Locate the cell with the specified text and output its (x, y) center coordinate. 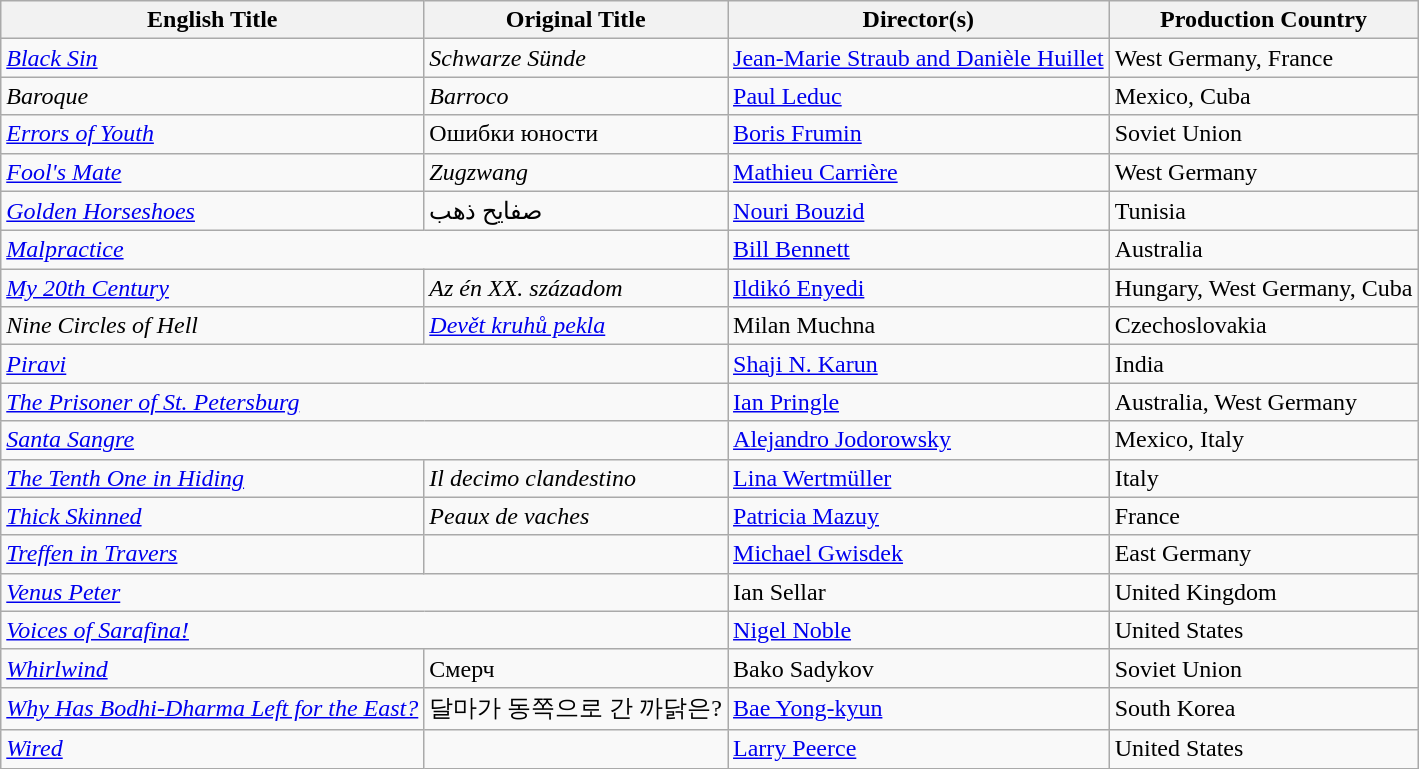
Larry Peerce (919, 749)
Paul Leduc (919, 96)
Voices of Sarafina! (364, 630)
Nouri Bouzid (919, 211)
Nine Circles of Hell (212, 326)
Production Country (1264, 20)
India (1264, 364)
Director(s) (919, 20)
Schwarze Sünde (576, 58)
Piravi (364, 364)
Mexico, Italy (1264, 440)
Bae Yong-kyun (919, 708)
Milan Muchna (919, 326)
France (1264, 516)
Thick Skinned (212, 516)
Hungary, West Germany, Cuba (1264, 288)
달마가 동쪽으로 간 까닭은? (576, 708)
Australia, West Germany (1264, 402)
Смерч (576, 668)
Il decimo clandestino (576, 478)
Barroco (576, 96)
English Title (212, 20)
Bill Bennett (919, 250)
Michael Gwisdek (919, 554)
Peaux de vaches (576, 516)
Ошибки юности (576, 134)
Bako Sadykov (919, 668)
Patricia Mazuy (919, 516)
United Kingdom (1264, 592)
Ildikó Enyedi (919, 288)
East Germany (1264, 554)
Nigel Noble (919, 630)
Zugzwang (576, 172)
West Germany, France (1264, 58)
Tunisia (1264, 211)
Original Title (576, 20)
Ian Sellar (919, 592)
Czechoslovakia (1264, 326)
Lina Wertmüller (919, 478)
South Korea (1264, 708)
Venus Peter (364, 592)
Golden Horseshoes (212, 211)
Black Sin (212, 58)
Santa Sangre (364, 440)
Baroque (212, 96)
Whirlwind (212, 668)
Italy (1264, 478)
The Tenth One in Hiding (212, 478)
Why Has Bodhi-Dharma Left for the East? (212, 708)
Ian Pringle (919, 402)
Jean-Marie Straub and Danièle Huillet (919, 58)
Boris Frumin (919, 134)
Treffen in Travers (212, 554)
The Prisoner of St. Petersburg (364, 402)
Errors of Youth (212, 134)
West Germany (1264, 172)
Fool's Mate (212, 172)
Devět kruhů pekla (576, 326)
Az én XX. századom (576, 288)
Shaji N. Karun (919, 364)
Australia (1264, 250)
صفايح ذهب (576, 211)
Mathieu Carrière (919, 172)
Mexico, Cuba (1264, 96)
Wired (212, 749)
Alejandro Jodorowsky (919, 440)
My 20th Century (212, 288)
Malpractice (364, 250)
